Pinpoint the cell where the given text exists, returning its [x, y] midpoint coordinate. 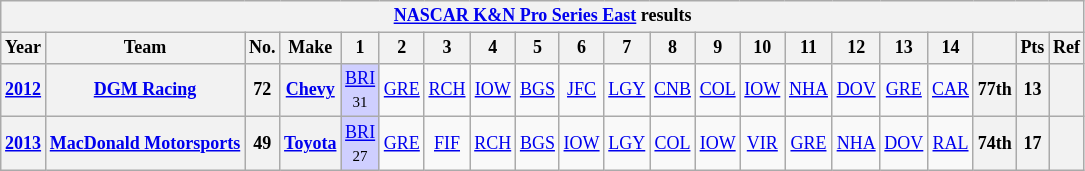
NASCAR K&N Pro Series East results [543, 16]
4 [493, 48]
Ref [1067, 48]
CAR [951, 90]
MacDonald Motorsports [144, 144]
Year [24, 48]
Make [310, 48]
VIR [762, 144]
BRI27 [360, 144]
5 [538, 48]
Pts [1032, 48]
72 [262, 90]
3 [447, 48]
2013 [24, 144]
1 [360, 48]
2 [402, 48]
DGM Racing [144, 90]
2012 [24, 90]
No. [262, 48]
77th [994, 90]
Chevy [310, 90]
8 [673, 48]
49 [262, 144]
7 [627, 48]
FIF [447, 144]
CNB [673, 90]
BRI31 [360, 90]
RAL [951, 144]
12 [856, 48]
11 [809, 48]
Toyota [310, 144]
6 [582, 48]
10 [762, 48]
JFC [582, 90]
74th [994, 144]
9 [718, 48]
17 [1032, 144]
14 [951, 48]
Team [144, 48]
